Find where the given text appears and provide that cell's center as [X, Y] coordinate. 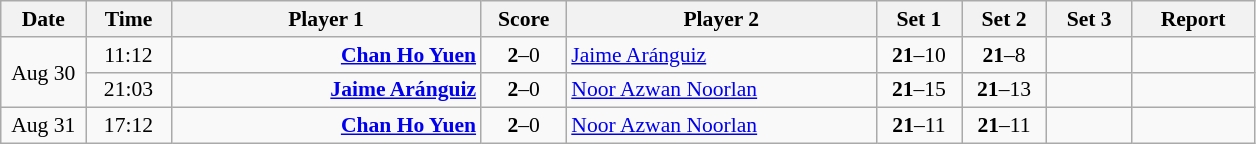
21:03 [128, 90]
Player 1 [326, 19]
11:12 [128, 55]
Time [128, 19]
Player 2 [721, 19]
Aug 31 [44, 126]
Score [524, 19]
Aug 30 [44, 72]
17:12 [128, 126]
21–10 [918, 55]
21–15 [918, 90]
Set 1 [918, 19]
Set 2 [1004, 19]
Set 3 [1090, 19]
Report [1194, 19]
Date [44, 19]
21–13 [1004, 90]
21–8 [1004, 55]
